For the text-containing cell, return its midpoint in (X, Y) coordinate format. 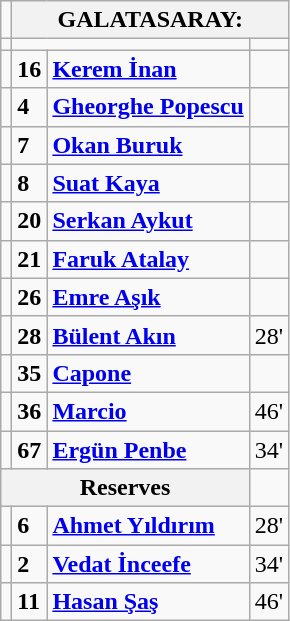
8 (30, 183)
7 (30, 145)
Okan Buruk (148, 145)
11 (30, 602)
Gheorghe Popescu (148, 107)
20 (30, 221)
Capone (148, 373)
Hasan Şaş (148, 602)
Ergün Penbe (148, 449)
35 (30, 373)
36 (30, 411)
Bülent Akın (148, 335)
Ahmet Yıldırım (148, 526)
21 (30, 259)
Reserves (126, 488)
Serkan Aykut (148, 221)
16 (30, 69)
2 (30, 564)
26 (30, 297)
4 (30, 107)
28 (30, 335)
Emre Aşık (148, 297)
Faruk Atalay (148, 259)
6 (30, 526)
Marcio (148, 411)
GALATASARAY: (150, 20)
67 (30, 449)
Suat Kaya (148, 183)
Vedat İnceefe (148, 564)
Kerem İnan (148, 69)
